Locate the cell with the specified text and output its (x, y) center coordinate. 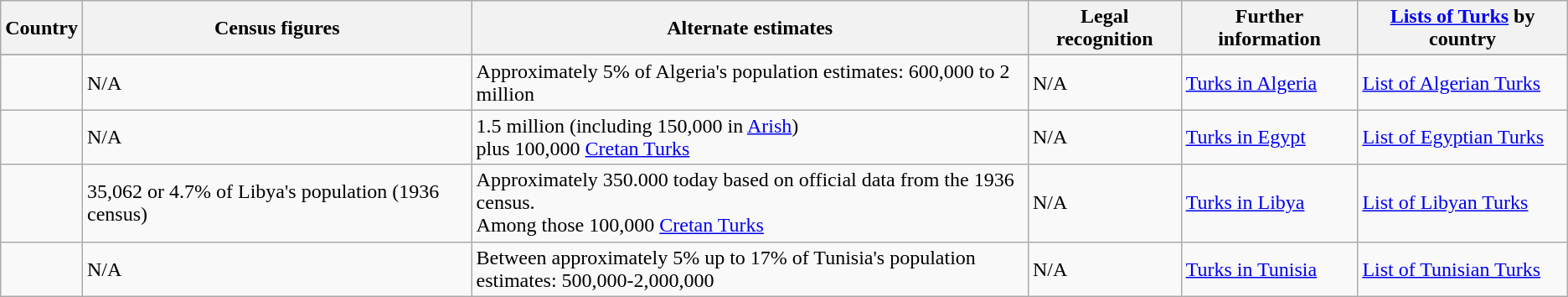
List of Libyan Turks (1462, 203)
Approximately 350.000 today based on official data from the 1936 census. Among those 100,000 Cretan Turks (750, 203)
Legal recognition (1104, 29)
List of Tunisian Turks (1462, 268)
Census figures (276, 29)
Turks in Egypt (1270, 138)
Alternate estimates (750, 29)
35,062 or 4.7% of Libya's population (1936 census) (276, 203)
Turks in Tunisia (1270, 268)
Between approximately 5% up to 17% of Tunisia's population estimates: 500,000-2,000,000 (750, 268)
1.5 million (including 150,000 in Arish) plus 100,000 Cretan Turks (750, 138)
Turks in Algeria (1270, 82)
List of Egyptian Turks (1462, 138)
List of Algerian Turks (1462, 82)
Turks in Libya (1270, 203)
Further information (1270, 29)
Country (42, 29)
Approximately 5% of Algeria's population estimates: 600,000 to 2 million (750, 82)
Lists of Turks by country (1462, 29)
